For the text-containing cell, return its midpoint in [x, y] coordinate format. 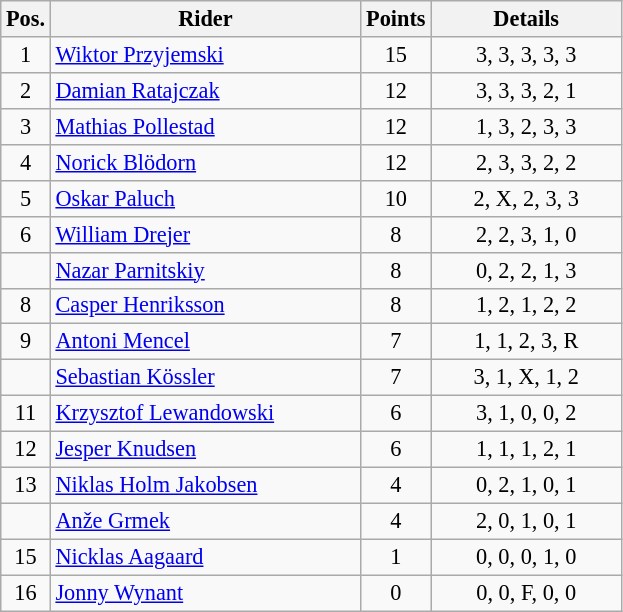
Pos. [26, 19]
Details [526, 19]
2, X, 2, 3, 3 [526, 198]
1, 2, 1, 2, 2 [526, 306]
2, 3, 3, 2, 2 [526, 162]
Niklas Holm Jakobsen [205, 485]
Antoni Mencel [205, 342]
13 [26, 485]
0, 0, F, 0, 0 [526, 593]
3, 1, X, 1, 2 [526, 378]
0 [396, 593]
Mathias Pollestad [205, 126]
3 [26, 126]
Rider [205, 19]
1, 3, 2, 3, 3 [526, 126]
Sebastian Kössler [205, 378]
Oskar Paluch [205, 198]
Casper Henriksson [205, 306]
3, 3, 3, 3, 3 [526, 55]
Wiktor Przyjemski [205, 55]
Jesper Knudsen [205, 450]
1, 1, 2, 3, R [526, 342]
16 [26, 593]
Points [396, 19]
0, 2, 1, 0, 1 [526, 485]
Nicklas Aagaard [205, 557]
Jonny Wynant [205, 593]
3, 3, 3, 2, 1 [526, 90]
2 [26, 90]
0, 0, 0, 1, 0 [526, 557]
11 [26, 414]
10 [396, 198]
Nazar Parnitskiy [205, 270]
0, 2, 2, 1, 3 [526, 270]
William Drejer [205, 234]
2, 2, 3, 1, 0 [526, 234]
Krzysztof Lewandowski [205, 414]
1, 1, 1, 2, 1 [526, 450]
Anže Grmek [205, 521]
Norick Blödorn [205, 162]
3, 1, 0, 0, 2 [526, 414]
Damian Ratajczak [205, 90]
2, 0, 1, 0, 1 [526, 521]
9 [26, 342]
5 [26, 198]
